Scan for the cell matching the given text and deliver its [X, Y] coordinate at center. 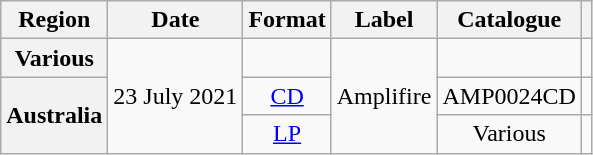
23 July 2021 [176, 96]
Australia [54, 115]
AMP0024CD [509, 96]
Format [287, 20]
Label [384, 20]
Amplifire [384, 96]
Date [176, 20]
Region [54, 20]
CD [287, 96]
Catalogue [509, 20]
LP [287, 134]
